Return (X, Y) of the center of cell containing provided text 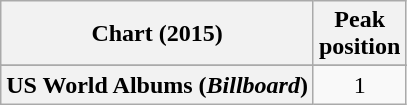
Peakposition (359, 34)
US World Albums (Billboard) (158, 85)
1 (359, 85)
Chart (2015) (158, 34)
